Identify which cell holds the provided text, then report its (x, y) central coordinate. 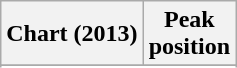
Peakposition (189, 34)
Chart (2013) (72, 34)
